Find where the given text appears and provide that cell's center as (x, y) coordinate. 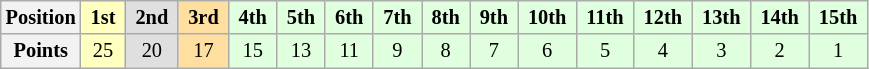
14th (779, 17)
15th (838, 17)
5 (604, 51)
2 (779, 51)
1st (104, 17)
7th (397, 17)
12th (663, 17)
8 (446, 51)
10th (547, 17)
13 (301, 51)
2nd (152, 17)
9 (397, 51)
15 (253, 51)
11th (604, 17)
6th (349, 17)
13th (721, 17)
11 (349, 51)
7 (494, 51)
20 (152, 51)
3rd (203, 17)
Points (41, 51)
8th (446, 17)
4th (253, 17)
6 (547, 51)
4 (663, 51)
Position (41, 17)
25 (104, 51)
1 (838, 51)
5th (301, 17)
17 (203, 51)
9th (494, 17)
3 (721, 51)
